Return the [x, y] coordinate for the center point of the cell that contains the specified text.  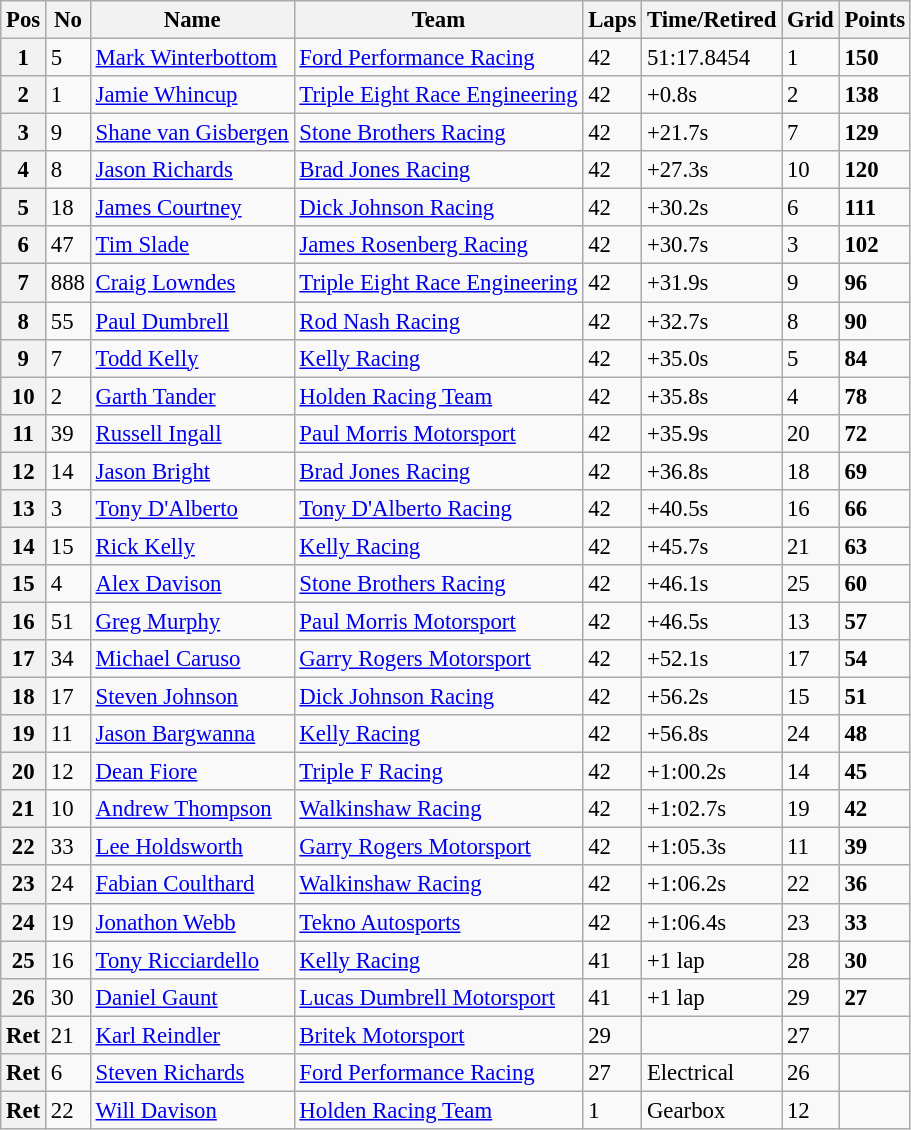
+35.0s [712, 358]
Jason Bright [192, 471]
Andrew Thompson [192, 809]
150 [874, 58]
Grid [810, 20]
102 [874, 245]
Name [192, 20]
Alex Davison [192, 584]
138 [874, 95]
Steven Johnson [192, 697]
+46.1s [712, 584]
Paul Dumbrell [192, 321]
Greg Murphy [192, 621]
Points [874, 20]
Tekno Autosports [438, 922]
Rick Kelly [192, 546]
57 [874, 621]
54 [874, 659]
+46.5s [712, 621]
Shane van Gisbergen [192, 133]
+1:02.7s [712, 809]
28 [810, 960]
120 [874, 170]
69 [874, 471]
+56.2s [712, 697]
Tim Slade [192, 245]
Mark Winterbottom [192, 58]
Laps [612, 20]
Lucas Dumbrell Motorsport [438, 997]
96 [874, 283]
Dean Fiore [192, 772]
Tony D'Alberto Racing [438, 509]
55 [68, 321]
Gearbox [712, 1110]
+40.5s [712, 509]
36 [874, 885]
+36.8s [712, 471]
+32.7s [712, 321]
+0.8s [712, 95]
48 [874, 734]
90 [874, 321]
+31.9s [712, 283]
Garth Tander [192, 396]
Craig Lowndes [192, 283]
+35.9s [712, 433]
Jamie Whincup [192, 95]
+1:00.2s [712, 772]
+27.3s [712, 170]
45 [874, 772]
Russell Ingall [192, 433]
78 [874, 396]
+56.8s [712, 734]
Pos [24, 20]
51:17.8454 [712, 58]
Time/Retired [712, 20]
Jason Richards [192, 170]
72 [874, 433]
+35.8s [712, 396]
+52.1s [712, 659]
+45.7s [712, 546]
Tony Ricciardello [192, 960]
James Rosenberg Racing [438, 245]
Triple F Racing [438, 772]
Steven Richards [192, 1073]
No [68, 20]
111 [874, 208]
Team [438, 20]
129 [874, 133]
Britek Motorsport [438, 1035]
+1:06.4s [712, 922]
Karl Reindler [192, 1035]
Jonathon Webb [192, 922]
Jason Bargwanna [192, 734]
Fabian Coulthard [192, 885]
Will Davison [192, 1110]
63 [874, 546]
Rod Nash Racing [438, 321]
+30.7s [712, 245]
+1:05.3s [712, 847]
+30.2s [712, 208]
Lee Holdsworth [192, 847]
James Courtney [192, 208]
66 [874, 509]
+21.7s [712, 133]
Tony D'Alberto [192, 509]
Electrical [712, 1073]
84 [874, 358]
60 [874, 584]
Todd Kelly [192, 358]
Daniel Gaunt [192, 997]
888 [68, 283]
+1:06.2s [712, 885]
47 [68, 245]
Michael Caruso [192, 659]
34 [68, 659]
